From the cell containing the given text, extract its center point as (X, Y) coordinate. 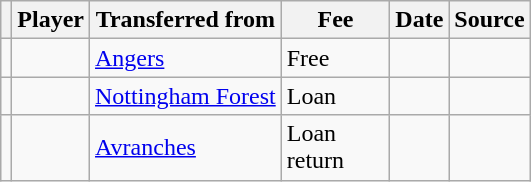
Loan (336, 96)
Date (420, 20)
Loan return (336, 148)
Free (336, 58)
Avranches (186, 148)
Angers (186, 58)
Fee (336, 20)
Player (51, 20)
Source (490, 20)
Nottingham Forest (186, 96)
Transferred from (186, 20)
